Return the (X, Y) coordinate for the center point of the cell that contains the specified text.  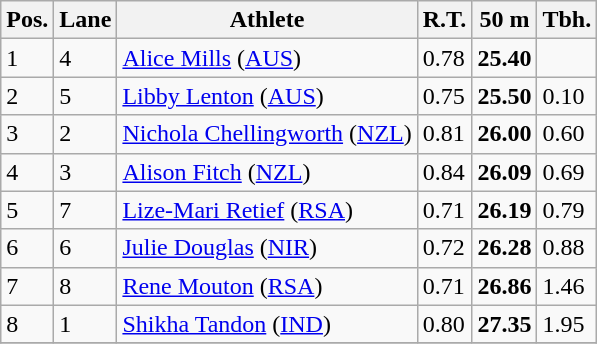
1.95 (567, 324)
0.60 (567, 134)
Shikha Tandon (IND) (267, 324)
R.T. (444, 20)
0.75 (444, 96)
Athlete (267, 20)
26.19 (504, 210)
26.09 (504, 172)
27.35 (504, 324)
26.00 (504, 134)
Lane (86, 20)
0.84 (444, 172)
0.88 (567, 248)
0.69 (567, 172)
0.80 (444, 324)
Nichola Chellingworth (NZL) (267, 134)
26.86 (504, 286)
Libby Lenton (AUS) (267, 96)
Rene Mouton (RSA) (267, 286)
0.79 (567, 210)
0.81 (444, 134)
0.72 (444, 248)
Tbh. (567, 20)
0.10 (567, 96)
Lize-Mari Retief (RSA) (267, 210)
Pos. (28, 20)
26.28 (504, 248)
Julie Douglas (NIR) (267, 248)
Alice Mills (AUS) (267, 58)
0.78 (444, 58)
25.40 (504, 58)
Alison Fitch (NZL) (267, 172)
50 m (504, 20)
1.46 (567, 286)
25.50 (504, 96)
